Locate the cell with the specified text and output its (x, y) center coordinate. 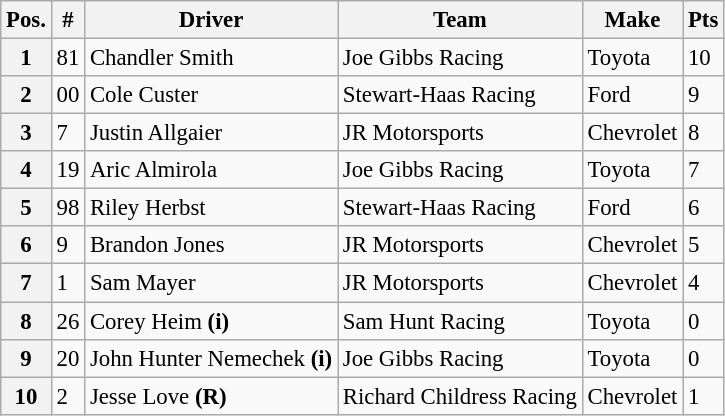
81 (68, 58)
Justin Allgaier (212, 133)
Brandon Jones (212, 245)
3 (26, 133)
Corey Heim (i) (212, 321)
Sam Mayer (212, 283)
Sam Hunt Racing (460, 321)
98 (68, 208)
Make (632, 20)
Riley Herbst (212, 208)
# (68, 20)
Chandler Smith (212, 58)
Jesse Love (R) (212, 396)
Driver (212, 20)
00 (68, 95)
20 (68, 358)
Richard Childress Racing (460, 396)
19 (68, 170)
Pts (704, 20)
26 (68, 321)
Cole Custer (212, 95)
Team (460, 20)
Pos. (26, 20)
John Hunter Nemechek (i) (212, 358)
Aric Almirola (212, 170)
